Find where the given text appears and provide that cell's center as (x, y) coordinate. 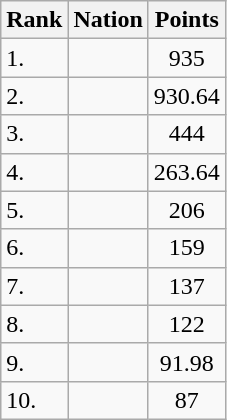
935 (186, 58)
6. (34, 248)
7. (34, 286)
263.64 (186, 172)
2. (34, 96)
930.64 (186, 96)
Nation (108, 20)
137 (186, 286)
159 (186, 248)
10. (34, 400)
9. (34, 362)
Rank (34, 20)
3. (34, 134)
5. (34, 210)
8. (34, 324)
91.98 (186, 362)
444 (186, 134)
4. (34, 172)
87 (186, 400)
1. (34, 58)
122 (186, 324)
Points (186, 20)
206 (186, 210)
